From the cell containing the given text, extract its center point as [x, y] coordinate. 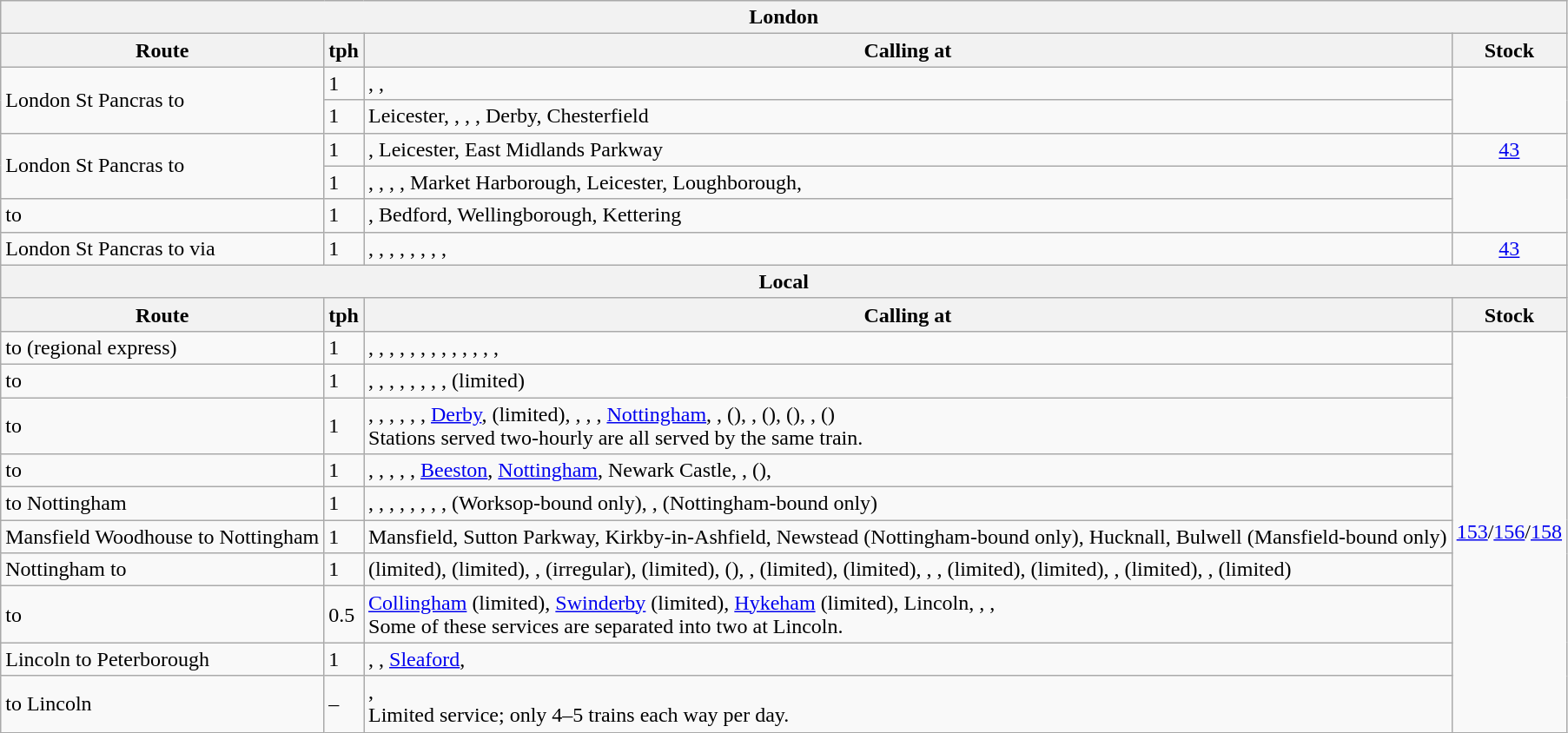
, , Sleaford, [907, 659]
Leicester, , , , Derby, Chesterfield [907, 116]
Local [784, 281]
, , , , , , , , (Worksop-bound only), , (Nottingham-bound only) [907, 504]
, , , , , , , , , , , , , [907, 347]
, , , , , , , , [907, 248]
(limited), (limited), , (irregular), (limited), (), , (limited), (limited), , , (limited), (limited), , (limited), , (limited) [907, 570]
, Leicester, East Midlands Parkway [907, 149]
London St Pancras to via [162, 248]
, , , , , , Derby, (limited), , , , Nottingham, , (), , (), (), , ()Stations served two-hourly are all served by the same train. [907, 426]
0.5 [344, 615]
153/156/158 [1509, 532]
to (regional express) [162, 347]
, Bedford, Wellingborough, Kettering [907, 215]
, , , , Market Harborough, Leicester, Loughborough, [907, 182]
, , [907, 83]
, , , , , , , , (limited) [907, 380]
London [784, 17]
Nottingham to [162, 570]
– [344, 703]
Collingham (limited), Swinderby (limited), Hykeham (limited), Lincoln, , , Some of these services are separated into two at Lincoln. [907, 615]
to Nottingham [162, 504]
Lincoln to Peterborough [162, 659]
, , , , , Beeston, Nottingham, Newark Castle, , (), [907, 471]
, Limited service; only 4–5 trains each way per day. [907, 703]
Mansfield, Sutton Parkway, Kirkby-in-Ashfield, Newstead (Nottingham-bound only), Hucknall, Bulwell (Mansfield-bound only) [907, 537]
to Lincoln [162, 703]
Mansfield Woodhouse to Nottingham [162, 537]
